Identify which cell holds the provided text, then report its (x, y) central coordinate. 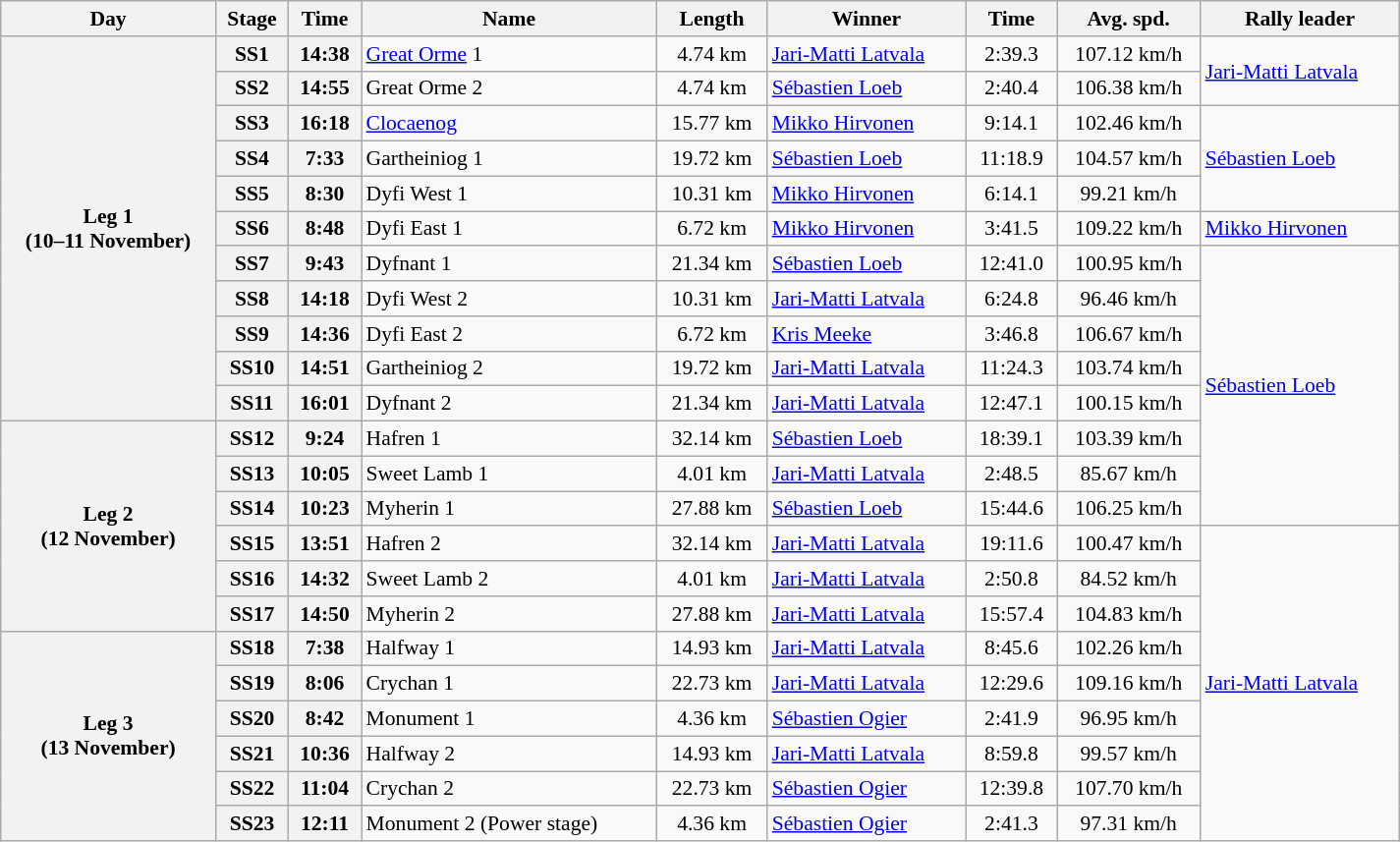
107.70 km/h (1129, 789)
SS10 (252, 368)
10:05 (324, 474)
107.12 km/h (1129, 54)
19:11.6 (1011, 544)
Great Orme 1 (509, 54)
Leg 2(12 November) (108, 527)
SS12 (252, 439)
Dyfnant 1 (509, 264)
106.25 km/h (1129, 509)
7:33 (324, 159)
Great Orme 2 (509, 88)
2:41.9 (1011, 719)
10:23 (324, 509)
8:06 (324, 684)
Halfway 1 (509, 648)
8:30 (324, 194)
12:11 (324, 824)
Name (509, 19)
104.57 km/h (1129, 159)
12:29.6 (1011, 684)
Gartheiniog 1 (509, 159)
SS1 (252, 54)
11:18.9 (1011, 159)
Sweet Lamb 2 (509, 579)
SS20 (252, 719)
SS3 (252, 124)
103.74 km/h (1129, 368)
14:36 (324, 334)
12:39.8 (1011, 789)
8:45.6 (1011, 648)
Dyfi West 2 (509, 299)
Dyfnant 2 (509, 404)
2:41.3 (1011, 824)
SS15 (252, 544)
2:39.3 (1011, 54)
15:57.4 (1011, 614)
3:46.8 (1011, 334)
SS22 (252, 789)
SS4 (252, 159)
SS13 (252, 474)
102.26 km/h (1129, 648)
Sweet Lamb 1 (509, 474)
15.77 km (711, 124)
100.15 km/h (1129, 404)
Monument 2 (Power stage) (509, 824)
14:38 (324, 54)
SS21 (252, 754)
96.95 km/h (1129, 719)
100.95 km/h (1129, 264)
14:18 (324, 299)
10:36 (324, 754)
9:14.1 (1011, 124)
Gartheiniog 2 (509, 368)
SS2 (252, 88)
Rally leader (1301, 19)
106.67 km/h (1129, 334)
2:50.8 (1011, 579)
8:48 (324, 229)
12:41.0 (1011, 264)
7:38 (324, 648)
3:41.5 (1011, 229)
14:51 (324, 368)
103.39 km/h (1129, 439)
13:51 (324, 544)
99.21 km/h (1129, 194)
6:14.1 (1011, 194)
9:24 (324, 439)
Clocaenog (509, 124)
8:59.8 (1011, 754)
Crychan 1 (509, 684)
85.67 km/h (1129, 474)
11:04 (324, 789)
SS9 (252, 334)
16:18 (324, 124)
SS17 (252, 614)
SS23 (252, 824)
18:39.1 (1011, 439)
109.22 km/h (1129, 229)
Avg. spd. (1129, 19)
SS16 (252, 579)
Hafren 1 (509, 439)
12:47.1 (1011, 404)
2:40.4 (1011, 88)
SS7 (252, 264)
SS6 (252, 229)
109.16 km/h (1129, 684)
SS5 (252, 194)
Myherin 2 (509, 614)
104.83 km/h (1129, 614)
8:42 (324, 719)
Stage (252, 19)
Leg 1(10–11 November) (108, 229)
9:43 (324, 264)
15:44.6 (1011, 509)
96.46 km/h (1129, 299)
6:24.8 (1011, 299)
SS8 (252, 299)
SS14 (252, 509)
84.52 km/h (1129, 579)
106.38 km/h (1129, 88)
102.46 km/h (1129, 124)
100.47 km/h (1129, 544)
Kris Meeke (867, 334)
Dyfi East 1 (509, 229)
2:48.5 (1011, 474)
Halfway 2 (509, 754)
Monument 1 (509, 719)
Length (711, 19)
Crychan 2 (509, 789)
SS18 (252, 648)
Hafren 2 (509, 544)
97.31 km/h (1129, 824)
Winner (867, 19)
16:01 (324, 404)
14:50 (324, 614)
14:32 (324, 579)
Dyfi East 2 (509, 334)
11:24.3 (1011, 368)
SS11 (252, 404)
Day (108, 19)
Leg 3(13 November) (108, 736)
Dyfi West 1 (509, 194)
14:55 (324, 88)
SS19 (252, 684)
Myherin 1 (509, 509)
99.57 km/h (1129, 754)
